Find where the given text appears and provide that cell's center as (X, Y) coordinate. 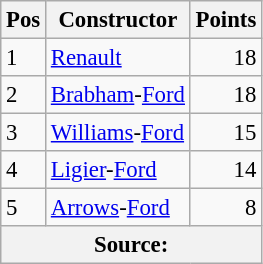
Brabham-Ford (118, 95)
2 (24, 95)
8 (226, 208)
14 (226, 170)
Arrows-Ford (118, 208)
Renault (118, 58)
4 (24, 170)
Constructor (118, 20)
15 (226, 133)
Points (226, 20)
3 (24, 133)
5 (24, 208)
Ligier-Ford (118, 170)
Source: (132, 245)
Pos (24, 20)
1 (24, 58)
Williams-Ford (118, 133)
